Extract the (X, Y) coordinate from the center of the cell holding the provided text.  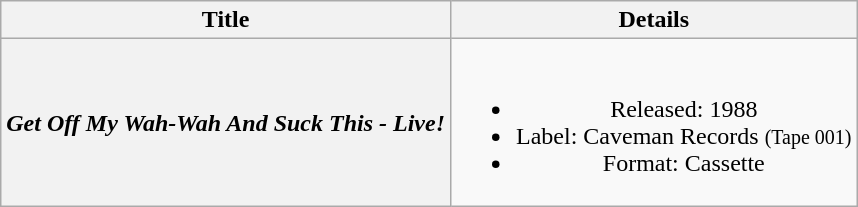
Details (654, 20)
Get Off My Wah-Wah And Suck This - Live! (226, 122)
Released: 1988Label: Caveman Records (Tape 001)Format: Cassette (654, 122)
Title (226, 20)
